Return (X, Y) of the center of cell containing provided text 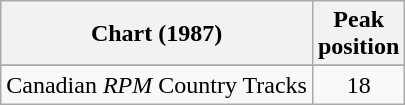
Chart (1987) (157, 34)
18 (358, 85)
Canadian RPM Country Tracks (157, 85)
Peakposition (358, 34)
